Search for the cell housing the specified text and yield its [X, Y] center coordinate. 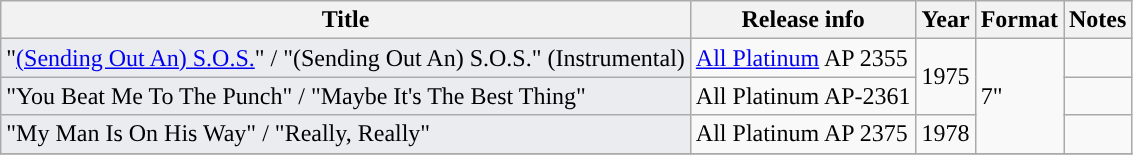
All Platinum AP 2355 [803, 58]
All Platinum AP-2361 [803, 96]
All Platinum AP 2375 [803, 134]
Title [346, 20]
Year [946, 20]
Notes [1098, 20]
"You Beat Me To The Punch" / "Maybe It's The Best Thing" [346, 96]
Format [1019, 20]
1978 [946, 134]
7" [1019, 96]
"My Man Is On His Way" / "Really, Really" [346, 134]
1975 [946, 77]
"(Sending Out An) S.O.S." / "(Sending Out An) S.O.S." (Instrumental) [346, 58]
Release info [803, 20]
